Extract the [X, Y] coordinate from the center of the cell holding the provided text.  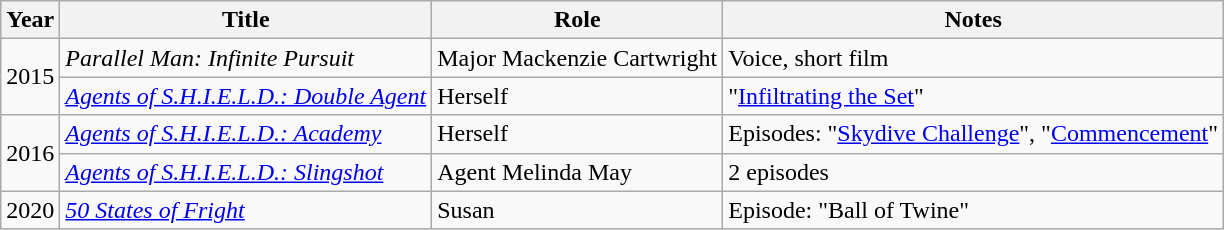
2 episodes [974, 172]
Agents of S.H.I.E.L.D.: Double Agent [246, 96]
2020 [30, 210]
"Infiltrating the Set" [974, 96]
2016 [30, 153]
Episode: "Ball of Twine" [974, 210]
Agent Melinda May [578, 172]
Year [30, 20]
Major Mackenzie Cartwright [578, 58]
Agents of S.H.I.E.L.D.: Slingshot [246, 172]
50 States of Fright [246, 210]
Role [578, 20]
Susan [578, 210]
Voice, short film [974, 58]
2015 [30, 77]
Notes [974, 20]
Title [246, 20]
Episodes: "Skydive Challenge", "Commencement" [974, 134]
Parallel Man: Infinite Pursuit [246, 58]
Agents of S.H.I.E.L.D.: Academy [246, 134]
